Detect which cell encompasses the target text, then output its [x, y] center coordinate. 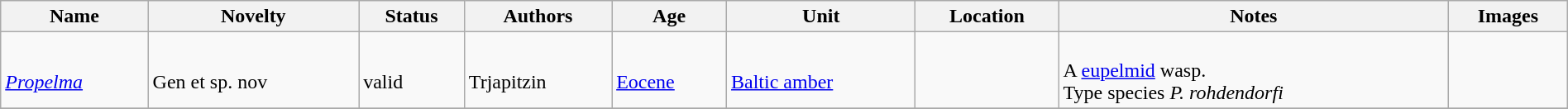
Eocene [670, 70]
Status [412, 17]
Trjapitzin [538, 70]
Images [1508, 17]
Notes [1254, 17]
Unit [821, 17]
Name [74, 17]
Novelty [253, 17]
Gen et sp. nov [253, 70]
Baltic amber [821, 70]
valid [412, 70]
Authors [538, 17]
Location [987, 17]
Propelma [74, 70]
Age [670, 17]
A eupelmid wasp. Type species P. rohdendorfi [1254, 70]
